Provide the (X, Y) coordinate of the cell's center where the given text is located.  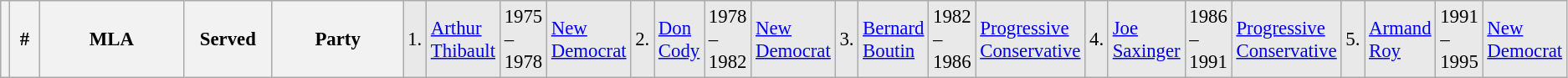
5. (1353, 39)
Joe Saxinger (1146, 39)
4. (1097, 39)
Arthur Thibault (464, 39)
1. (415, 39)
2. (643, 39)
Bernard Boutin (894, 39)
Armand Roy (1401, 39)
Party (338, 39)
# (24, 39)
1982 – 1986 (952, 39)
1978 – 1982 (728, 39)
MLA (111, 39)
1986 – 1991 (1208, 39)
Don Cody (679, 39)
Served (228, 39)
1975 – 1978 (523, 39)
1991 – 1995 (1459, 39)
3. (847, 39)
